Locate the cell with the specified text and output its [X, Y] center coordinate. 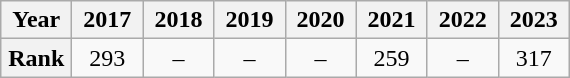
259 [392, 58]
2023 [534, 20]
Year [36, 20]
2017 [108, 20]
2018 [178, 20]
2019 [250, 20]
2022 [462, 20]
2021 [392, 20]
2020 [320, 20]
317 [534, 58]
Rank [36, 58]
293 [108, 58]
